Locate the cell with the specified text and output its [x, y] center coordinate. 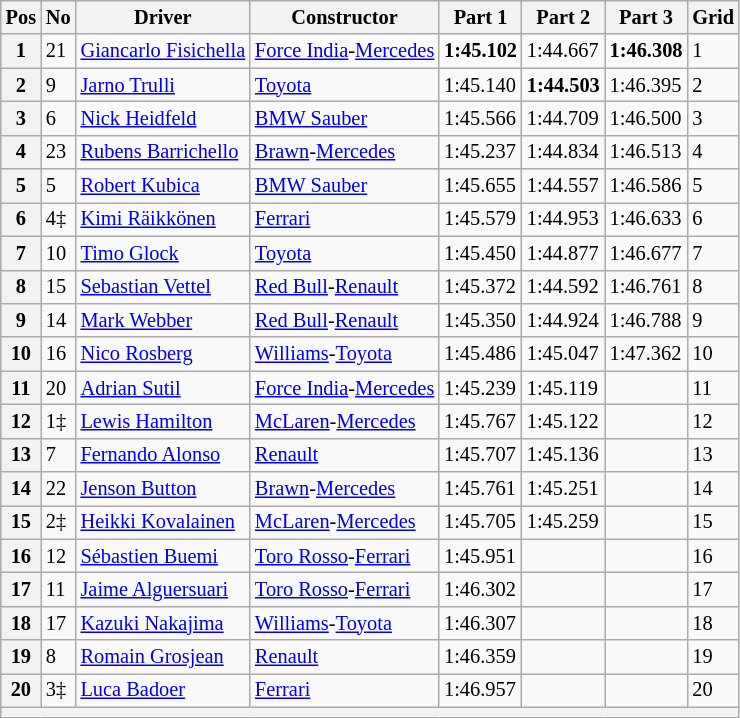
1:47.362 [646, 354]
Sébastien Buemi [163, 556]
Pos [21, 17]
1:44.592 [564, 287]
Jenson Button [163, 489]
1:44.877 [564, 253]
Part 1 [480, 17]
1:46.302 [480, 589]
1:45.761 [480, 489]
1:45.237 [480, 152]
1:45.102 [480, 51]
Nico Rosberg [163, 354]
1:45.047 [564, 354]
23 [58, 152]
Jaime Alguersuari [163, 589]
1:46.633 [646, 219]
Rubens Barrichello [163, 152]
Nick Heidfeld [163, 118]
1:46.761 [646, 287]
1:45.767 [480, 421]
21 [58, 51]
1:45.140 [480, 85]
1:44.924 [564, 320]
1:46.586 [646, 186]
2‡ [58, 522]
1:45.951 [480, 556]
1:46.307 [480, 623]
No [58, 17]
Romain Grosjean [163, 657]
1:45.350 [480, 320]
1:45.655 [480, 186]
Timo Glock [163, 253]
Driver [163, 17]
1:45.707 [480, 455]
1:45.486 [480, 354]
Lewis Hamilton [163, 421]
1:44.709 [564, 118]
1:46.677 [646, 253]
1:45.119 [564, 388]
1:44.557 [564, 186]
4‡ [58, 219]
Heikki Kovalainen [163, 522]
3‡ [58, 690]
1:44.667 [564, 51]
1:46.513 [646, 152]
1:46.500 [646, 118]
Fernando Alonso [163, 455]
Part 2 [564, 17]
Adrian Sutil [163, 388]
Constructor [344, 17]
1:45.450 [480, 253]
1:46.308 [646, 51]
1:46.359 [480, 657]
1:46.957 [480, 690]
Part 3 [646, 17]
1‡ [58, 421]
Sebastian Vettel [163, 287]
Grid [713, 17]
1:45.259 [564, 522]
1:45.122 [564, 421]
1:45.239 [480, 388]
1:44.503 [564, 85]
1:45.251 [564, 489]
Robert Kubica [163, 186]
Jarno Trulli [163, 85]
1:45.705 [480, 522]
1:45.579 [480, 219]
Kimi Räikkönen [163, 219]
Kazuki Nakajima [163, 623]
1:44.834 [564, 152]
Mark Webber [163, 320]
Luca Badoer [163, 690]
1:45.566 [480, 118]
Giancarlo Fisichella [163, 51]
1:46.395 [646, 85]
1:44.953 [564, 219]
1:45.136 [564, 455]
1:45.372 [480, 287]
1:46.788 [646, 320]
22 [58, 489]
